For the text-containing cell, return its midpoint in [x, y] coordinate format. 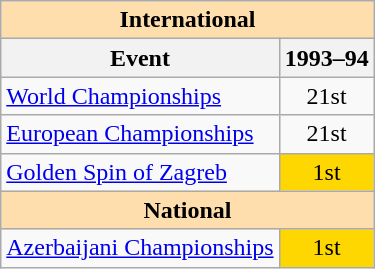
World Championships [140, 96]
Event [140, 58]
Golden Spin of Zagreb [140, 172]
National [188, 210]
1993–94 [326, 58]
International [188, 20]
European Championships [140, 134]
Azerbaijani Championships [140, 248]
